Return the [x, y] coordinate for the center point of the cell that contains the specified text.  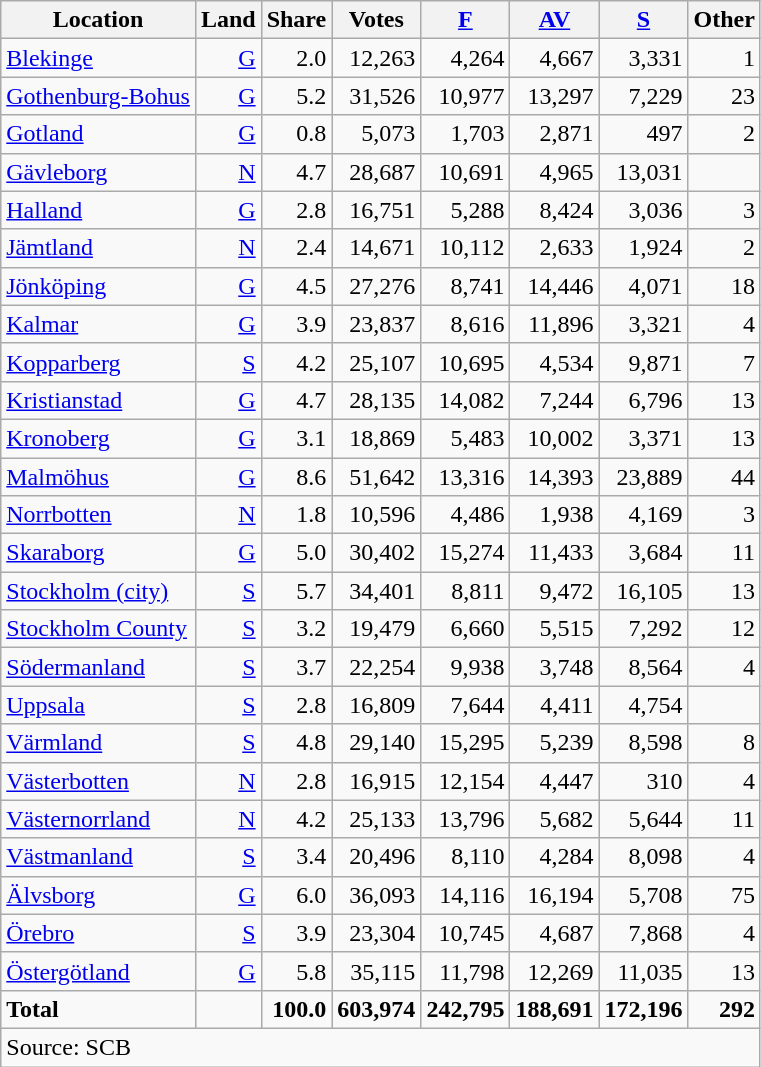
3.1 [296, 438]
F [466, 20]
23 [724, 96]
8,741 [466, 286]
44 [724, 477]
11,798 [466, 971]
11,433 [554, 553]
16,915 [376, 781]
5,288 [466, 210]
9,871 [644, 362]
0.8 [296, 134]
3.4 [296, 857]
6,796 [644, 400]
35,115 [376, 971]
4,534 [554, 362]
188,691 [554, 1009]
Västernorrland [98, 819]
13,031 [644, 172]
Votes [376, 20]
7,229 [644, 96]
16,751 [376, 210]
25,133 [376, 819]
8,564 [644, 667]
Share [296, 20]
Blekinge [98, 58]
5,239 [554, 743]
2,633 [554, 248]
5.0 [296, 553]
Kristianstad [98, 400]
5,515 [554, 629]
242,795 [466, 1009]
8 [724, 743]
30,402 [376, 553]
Norrbotten [98, 515]
8,811 [466, 591]
13,796 [466, 819]
7,244 [554, 400]
5,708 [644, 895]
Värmland [98, 743]
12,269 [554, 971]
13,297 [554, 96]
8.6 [296, 477]
Västmanland [98, 857]
Source: SCB [381, 1047]
7,644 [466, 705]
Stockholm County [98, 629]
497 [644, 134]
Location [98, 20]
3.2 [296, 629]
4,965 [554, 172]
11,896 [554, 324]
10,977 [466, 96]
292 [724, 1009]
Kopparberg [98, 362]
310 [644, 781]
Jämtland [98, 248]
20,496 [376, 857]
29,140 [376, 743]
12,263 [376, 58]
4,486 [466, 515]
9,938 [466, 667]
16,105 [644, 591]
1.8 [296, 515]
4,071 [644, 286]
10,596 [376, 515]
4.5 [296, 286]
3,371 [644, 438]
16,809 [376, 705]
18 [724, 286]
Uppsala [98, 705]
1,924 [644, 248]
14,446 [554, 286]
11,035 [644, 971]
31,526 [376, 96]
34,401 [376, 591]
Stockholm (city) [98, 591]
4,667 [554, 58]
5,073 [376, 134]
15,274 [466, 553]
19,479 [376, 629]
Malmöhus [98, 477]
8,098 [644, 857]
100.0 [296, 1009]
1,938 [554, 515]
14,116 [466, 895]
23,837 [376, 324]
Halland [98, 210]
Other [724, 20]
7,868 [644, 933]
23,889 [644, 477]
5,483 [466, 438]
Västerbotten [98, 781]
Total [98, 1009]
7,292 [644, 629]
10,112 [466, 248]
13,316 [466, 477]
18,869 [376, 438]
8,110 [466, 857]
3,684 [644, 553]
Södermanland [98, 667]
1 [724, 58]
10,691 [466, 172]
4,411 [554, 705]
6,660 [466, 629]
4,264 [466, 58]
4,447 [554, 781]
10,695 [466, 362]
172,196 [644, 1009]
5.2 [296, 96]
4,754 [644, 705]
AV [554, 20]
16,194 [554, 895]
Kronoberg [98, 438]
Örebro [98, 933]
7 [724, 362]
3,036 [644, 210]
6.0 [296, 895]
28,687 [376, 172]
Land [228, 20]
5,644 [644, 819]
8,616 [466, 324]
3,748 [554, 667]
10,745 [466, 933]
23,304 [376, 933]
1,703 [466, 134]
28,135 [376, 400]
8,424 [554, 210]
Jönköping [98, 286]
Kalmar [98, 324]
Östergötland [98, 971]
10,002 [554, 438]
14,082 [466, 400]
12,154 [466, 781]
4,687 [554, 933]
36,093 [376, 895]
3,321 [644, 324]
603,974 [376, 1009]
25,107 [376, 362]
2.0 [296, 58]
Skaraborg [98, 553]
12 [724, 629]
Gävleborg [98, 172]
3.7 [296, 667]
Älvsborg [98, 895]
4.8 [296, 743]
14,671 [376, 248]
27,276 [376, 286]
Gotland [98, 134]
9,472 [554, 591]
75 [724, 895]
22,254 [376, 667]
5.8 [296, 971]
51,642 [376, 477]
2.4 [296, 248]
4,169 [644, 515]
4,284 [554, 857]
5,682 [554, 819]
15,295 [466, 743]
5.7 [296, 591]
3,331 [644, 58]
14,393 [554, 477]
2,871 [554, 134]
8,598 [644, 743]
Gothenburg-Bohus [98, 96]
